From the cell containing the given text, extract its center point as [x, y] coordinate. 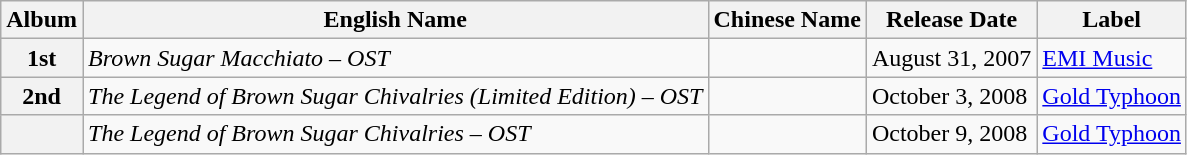
Label [1112, 20]
Chinese Name [787, 20]
EMI Music [1112, 58]
2nd [42, 96]
English Name [395, 20]
Brown Sugar Macchiato – OST [395, 58]
October 3, 2008 [951, 96]
The Legend of Brown Sugar Chivalries (Limited Edition) – OST [395, 96]
1st [42, 58]
October 9, 2008 [951, 134]
August 31, 2007 [951, 58]
Album [42, 20]
The Legend of Brown Sugar Chivalries – OST [395, 134]
Release Date [951, 20]
